Detect which cell encompasses the target text, then output its [x, y] center coordinate. 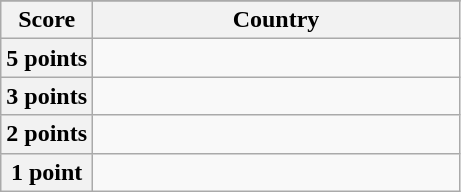
1 point [47, 172]
2 points [47, 134]
5 points [47, 58]
Country [276, 20]
3 points [47, 96]
Score [47, 20]
